Scan for the cell matching the given text and deliver its (X, Y) coordinate at center. 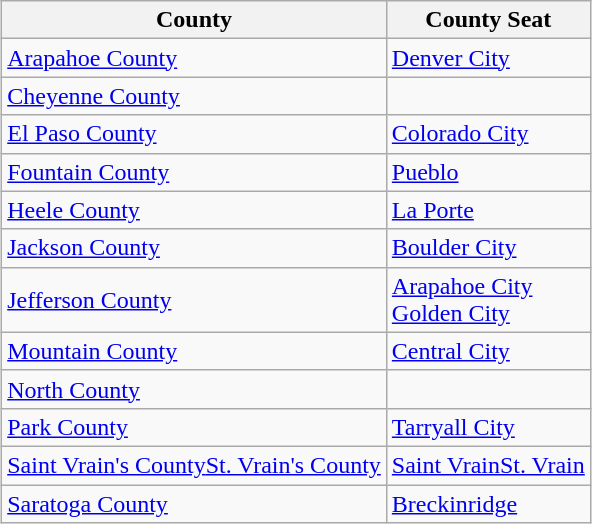
Tarryall City (488, 427)
County (194, 20)
Breckinridge (488, 503)
County Seat (488, 20)
El Paso County (194, 134)
Park County (194, 427)
Arapahoe County (194, 58)
Jackson County (194, 248)
Saint VrainSt. Vrain (488, 465)
Colorado City (488, 134)
Central City (488, 351)
Cheyenne County (194, 96)
North County (194, 389)
La Porte (488, 210)
Denver City (488, 58)
Saratoga County (194, 503)
Fountain County (194, 172)
Jefferson County (194, 300)
Mountain County (194, 351)
Boulder City (488, 248)
Pueblo (488, 172)
Arapahoe CityGolden City (488, 300)
Heele County (194, 210)
Saint Vrain's CountySt. Vrain's County (194, 465)
